Capture the cell that displays the provided text and extract its (x, y) central coordinate. 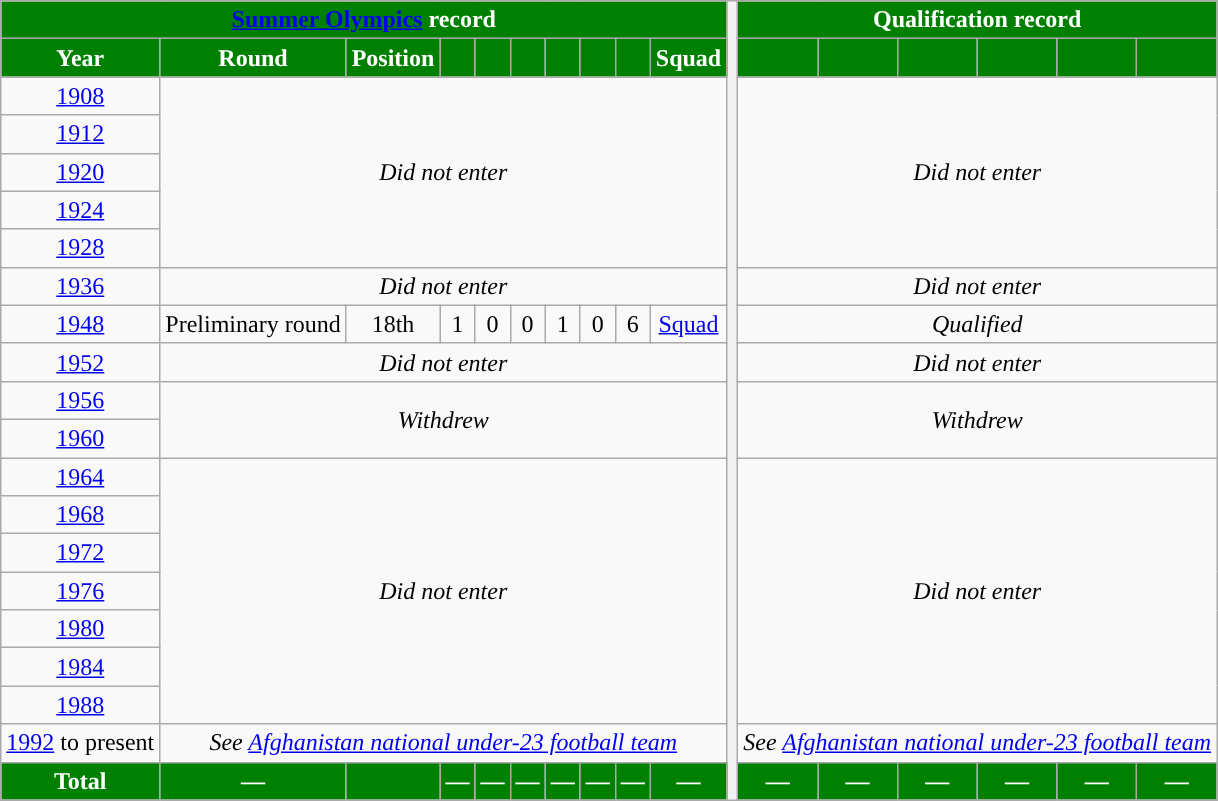
1924 (80, 210)
1952 (80, 362)
Qualified (978, 324)
1980 (80, 629)
1964 (80, 477)
Total (80, 781)
1912 (80, 134)
1976 (80, 591)
Qualification record (978, 20)
Position (393, 58)
1908 (80, 96)
1960 (80, 438)
1956 (80, 400)
Preliminary round (253, 324)
18th (393, 324)
1988 (80, 705)
1992 to present (80, 743)
6 (632, 324)
Summer Olympics record (364, 20)
Year (80, 58)
1984 (80, 667)
1920 (80, 172)
1948 (80, 324)
Round (253, 58)
1968 (80, 515)
1936 (80, 286)
1972 (80, 553)
1928 (80, 248)
